For the text-containing cell, return its midpoint in (x, y) coordinate format. 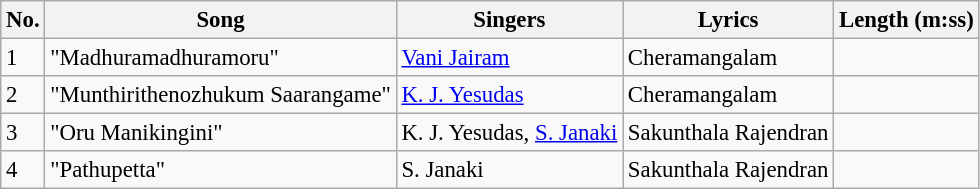
4 (23, 170)
"Madhuramadhuramoru" (220, 58)
1 (23, 58)
No. (23, 20)
"Pathupetta" (220, 170)
Singers (509, 20)
Lyrics (728, 20)
"Oru Manikingini" (220, 133)
K. J. Yesudas, S. Janaki (509, 133)
K. J. Yesudas (509, 95)
2 (23, 95)
"Munthirithenozhukum Saarangame" (220, 95)
3 (23, 133)
Length (m:ss) (906, 20)
S. Janaki (509, 170)
Song (220, 20)
Vani Jairam (509, 58)
